Pinpoint the cell where the given text exists, returning its (x, y) midpoint coordinate. 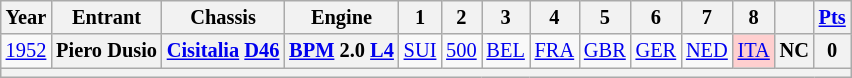
Chassis (223, 17)
500 (461, 51)
5 (605, 17)
6 (656, 17)
Year (26, 17)
3 (506, 17)
GER (656, 51)
1952 (26, 51)
Entrant (106, 17)
Pts (832, 17)
ITA (754, 51)
Cisitalia D46 (223, 51)
Engine (341, 17)
NC (794, 51)
1 (420, 17)
Piero Dusio (106, 51)
BPM 2.0 L4 (341, 51)
GBR (605, 51)
8 (754, 17)
FRA (554, 51)
BEL (506, 51)
7 (707, 17)
2 (461, 17)
0 (832, 51)
4 (554, 17)
NED (707, 51)
SUI (420, 51)
